For the text-containing cell, return its midpoint in [X, Y] coordinate format. 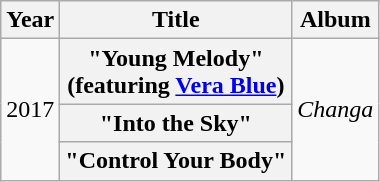
Album [336, 20]
2017 [30, 110]
"Control Your Body" [176, 161]
Changa [336, 110]
Year [30, 20]
"Into the Sky" [176, 123]
"Young Melody"(featuring Vera Blue) [176, 72]
Title [176, 20]
